Output the (x, y) coordinate of the center of the cell containing the given text.  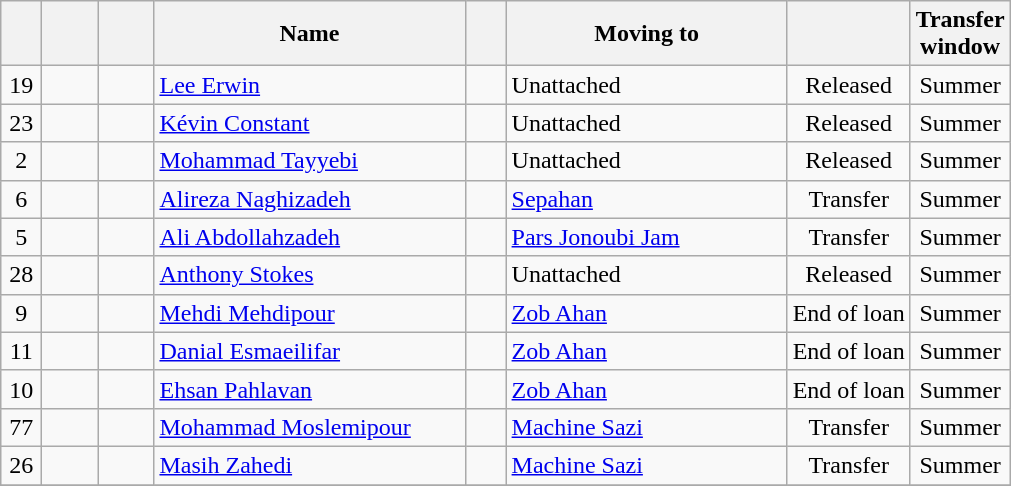
Lee Erwin (310, 85)
19 (22, 85)
Moving to (646, 34)
Mohammad Moslemipour (310, 427)
Anthony Stokes (310, 275)
Transferwindow (960, 34)
Mohammad Tayyebi (310, 161)
77 (22, 427)
Alireza Naghizadeh (310, 199)
Mehdi Mehdipour (310, 313)
Sepahan (646, 199)
Ehsan Pahlavan (310, 389)
9 (22, 313)
Pars Jonoubi Jam (646, 237)
Masih Zahedi (310, 465)
10 (22, 389)
Name (310, 34)
2 (22, 161)
5 (22, 237)
26 (22, 465)
28 (22, 275)
23 (22, 123)
6 (22, 199)
Kévin Constant (310, 123)
Ali Abdollahzadeh (310, 237)
Danial Esmaeilifar (310, 351)
11 (22, 351)
